Detect which cell encompasses the target text, then output its (X, Y) center coordinate. 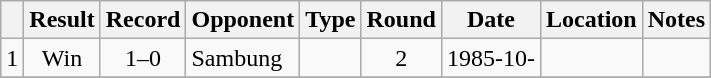
2 (401, 58)
Win (62, 58)
Round (401, 20)
Notes (676, 20)
Location (591, 20)
Sambung (243, 58)
1 (12, 58)
Opponent (243, 20)
1–0 (143, 58)
1985-10- (490, 58)
Date (490, 20)
Record (143, 20)
Type (330, 20)
Result (62, 20)
